For the text-containing cell, return its midpoint in [x, y] coordinate format. 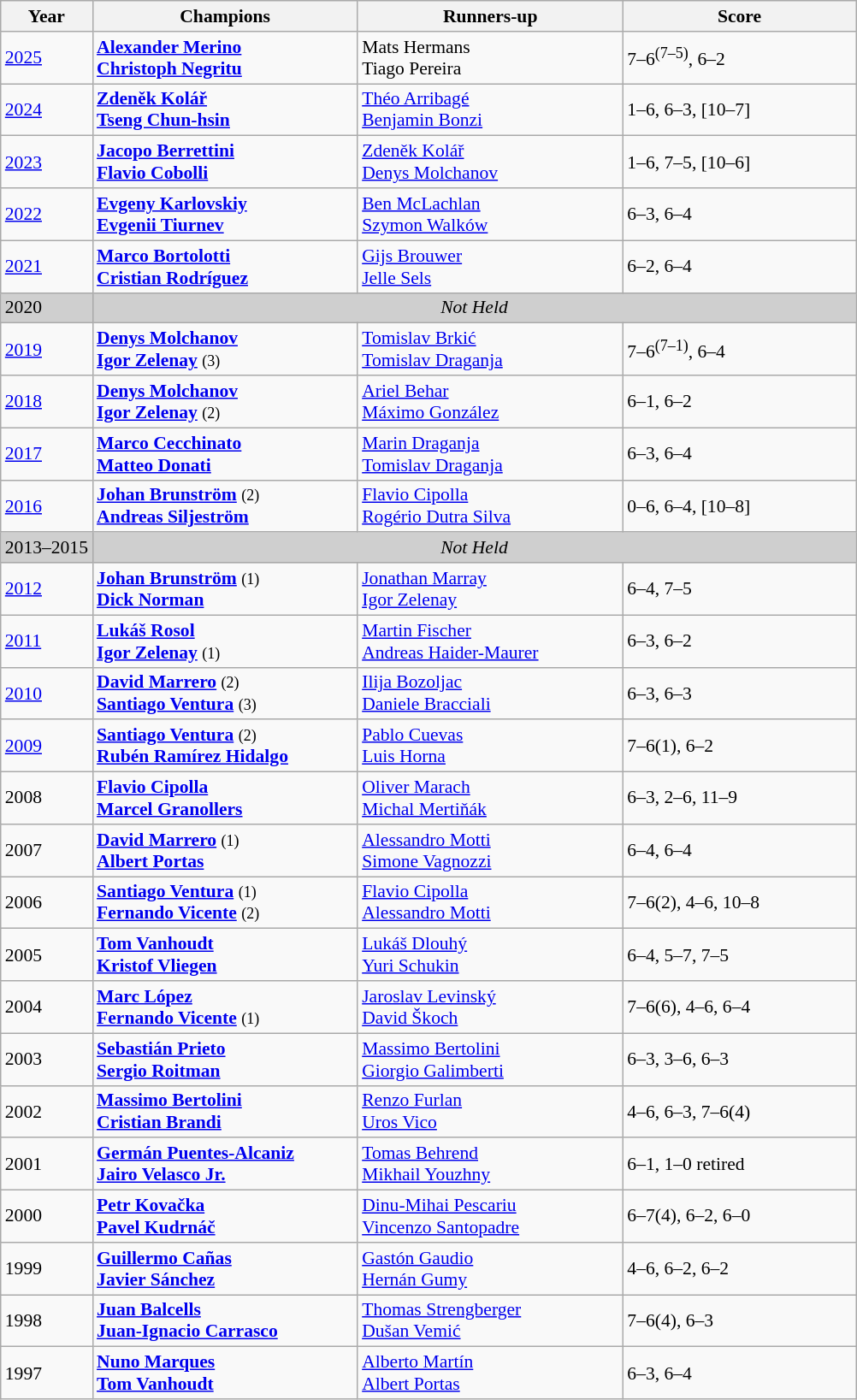
0–6, 6–4, [10–8] [739, 506]
4–6, 6–3, 7–6(4) [739, 1112]
6–3, 3–6, 6–3 [739, 1059]
Jacopo Berrettini Flavio Cobolli [225, 162]
Johan Brunström (1) Dick Norman [225, 588]
6–1, 6–2 [739, 402]
Santiago Ventura (2) Rubén Ramírez Hidalgo [225, 746]
Denys Molchanov Igor Zelenay (2) [225, 402]
Dinu-Mihai Pescariu Vincenzo Santopadre [490, 1216]
Alexander Merino Christoph Negritu [225, 58]
Juan Balcells Juan-Ignacio Carrasco [225, 1320]
2004 [46, 1007]
2006 [46, 903]
2009 [46, 746]
Santiago Ventura (1) Fernando Vicente (2) [225, 903]
7–6(2), 4–6, 10–8 [739, 903]
Jonathan Marray Igor Zelenay [490, 588]
Gastón Gaudio Hernán Gumy [490, 1269]
Sebastián Prieto Sergio Roitman [225, 1059]
2002 [46, 1112]
6–1, 1–0 retired [739, 1165]
Germán Puentes-Alcaniz Jairo Velasco Jr. [225, 1165]
Massimo Bertolini Giorgio Galimberti [490, 1059]
2001 [46, 1165]
2016 [46, 506]
1–6, 7–5, [10–6] [739, 162]
Runners-up [490, 16]
Tomas Behrend Mikhail Youzhny [490, 1165]
Marco Bortolotti Cristian Rodríguez [225, 267]
2024 [46, 109]
Johan Brunström (2) Andreas Siljeström [225, 506]
Massimo Bertolini Cristian Brandi [225, 1112]
David Marrero (1) Albert Portas [225, 850]
Flavio Cipolla Rogério Dutra Silva [490, 506]
Score [739, 16]
2021 [46, 267]
Pablo Cuevas Luis Horna [490, 746]
Tom Vanhoudt Kristof Vliegen [225, 954]
Zdeněk Kolář Denys Molchanov [490, 162]
7–6(6), 4–6, 6–4 [739, 1007]
2011 [46, 641]
Martin Fischer Andreas Haider-Maurer [490, 641]
Jaroslav Levinský David Škoch [490, 1007]
1–6, 6–3, [10–7] [739, 109]
6–3, 6–3 [739, 693]
2018 [46, 402]
Gijs Brouwer Jelle Sels [490, 267]
6–3, 6–2 [739, 641]
2017 [46, 453]
7–6(1), 6–2 [739, 746]
2022 [46, 214]
7–6(7–5), 6–2 [739, 58]
Mats Hermans Tiago Pereira [490, 58]
2025 [46, 58]
Tomislav Brkić Tomislav Draganja [490, 349]
Lukáš Dlouhý Yuri Schukin [490, 954]
2012 [46, 588]
2005 [46, 954]
Evgeny Karlovskiy Evgenii Tiurnev [225, 214]
Marin Draganja Tomislav Draganja [490, 453]
Ilija Bozoljac Daniele Bracciali [490, 693]
6–2, 6–4 [739, 267]
Nuno Marques Tom Vanhoudt [225, 1373]
2010 [46, 693]
Alberto Martín Albert Portas [490, 1373]
6–4, 6–4 [739, 850]
Denys Molchanov Igor Zelenay (3) [225, 349]
6–4, 7–5 [739, 588]
Flavio Cipolla Marcel Granollers [225, 799]
1998 [46, 1320]
2019 [46, 349]
Lukáš Rosol Igor Zelenay (1) [225, 641]
6–7(4), 6–2, 6–0 [739, 1216]
6–4, 5–7, 7–5 [739, 954]
Marco Cecchinato Matteo Donati [225, 453]
Ben McLachlan Szymon Walków [490, 214]
Zdeněk Kolář Tseng Chun-hsin [225, 109]
Alessandro Motti Simone Vagnozzi [490, 850]
2023 [46, 162]
Marc López Fernando Vicente (1) [225, 1007]
6–3, 2–6, 11–9 [739, 799]
2003 [46, 1059]
2007 [46, 850]
1997 [46, 1373]
Year [46, 16]
Théo Arribagé Benjamin Bonzi [490, 109]
1999 [46, 1269]
Guillermo Cañas Javier Sánchez [225, 1269]
7–6(4), 6–3 [739, 1320]
Flavio Cipolla Alessandro Motti [490, 903]
2008 [46, 799]
2020 [46, 308]
2000 [46, 1216]
Ariel Behar Máximo González [490, 402]
David Marrero (2) Santiago Ventura (3) [225, 693]
4–6, 6–2, 6–2 [739, 1269]
Champions [225, 16]
7–6(7–1), 6–4 [739, 349]
Petr Kovačka Pavel Kudrnáč [225, 1216]
Thomas Strengberger Dušan Vemić [490, 1320]
Renzo Furlan Uros Vico [490, 1112]
2013–2015 [46, 548]
Oliver Marach Michal Mertiňák [490, 799]
